Identify which cell holds the provided text, then report its [x, y] central coordinate. 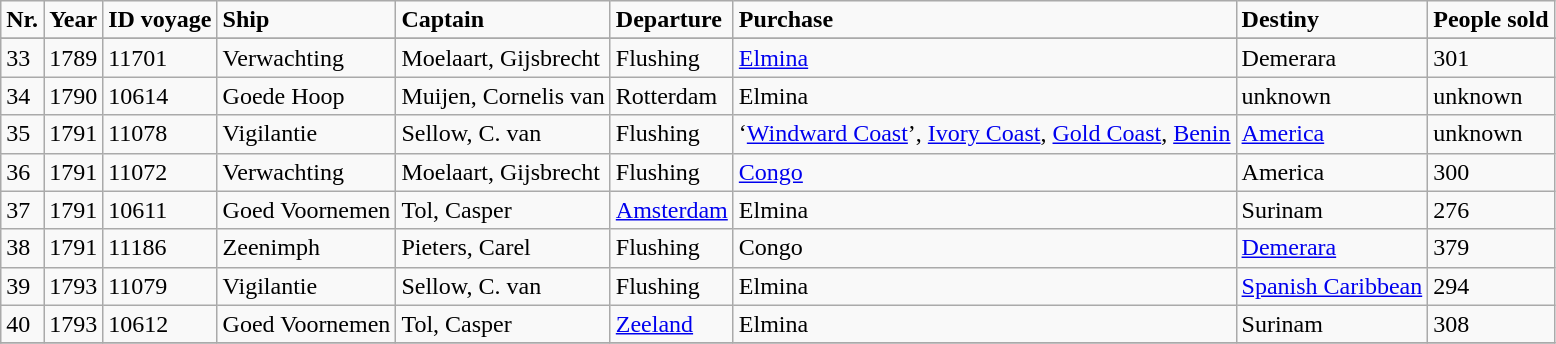
ID voyage [160, 20]
Ship [306, 20]
34 [22, 96]
Captain [503, 20]
37 [22, 210]
294 [1491, 286]
Zeenimph [306, 248]
Departure [672, 20]
Purchase [984, 20]
1789 [74, 58]
Muijen, Cornelis van [503, 96]
‘Windward Coast’, Ivory Coast, Gold Coast, Benin [984, 134]
11701 [160, 58]
40 [22, 324]
11072 [160, 172]
Year [74, 20]
33 [22, 58]
300 [1491, 172]
Destiny [1332, 20]
Nr. [22, 20]
Rotterdam [672, 96]
Amsterdam [672, 210]
People sold [1491, 20]
10612 [160, 324]
35 [22, 134]
Zeeland [672, 324]
Pieters, Carel [503, 248]
11078 [160, 134]
308 [1491, 324]
301 [1491, 58]
10611 [160, 210]
39 [22, 286]
379 [1491, 248]
10614 [160, 96]
38 [22, 248]
Goede Hoop [306, 96]
11186 [160, 248]
11079 [160, 286]
276 [1491, 210]
Spanish Caribbean [1332, 286]
1790 [74, 96]
36 [22, 172]
